Determine the (X, Y) coordinate at the center of the cell enclosing the given text.  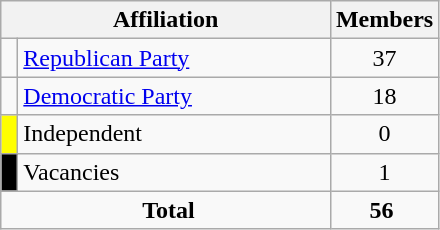
Total (166, 210)
56 (384, 210)
37 (384, 58)
Vacancies (174, 172)
Republican Party (174, 58)
Affiliation (166, 20)
Democratic Party (174, 96)
Independent (174, 134)
Members (384, 20)
0 (384, 134)
18 (384, 96)
1 (384, 172)
